Return the (X, Y) coordinate for the center point of the cell that contains the specified text.  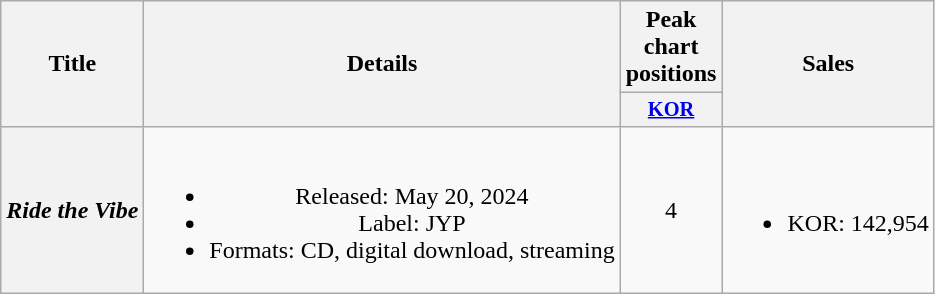
Sales (828, 64)
Peak chart positions (671, 47)
Details (382, 64)
KOR (671, 110)
Ride the Vibe (72, 210)
Title (72, 64)
4 (671, 210)
Released: May 20, 2024Label: JYPFormats: CD, digital download, streaming (382, 210)
KOR: 142,954 (828, 210)
